Scan for the cell matching the given text and deliver its (x, y) coordinate at center. 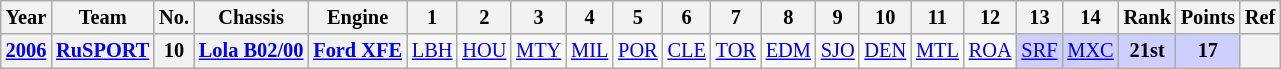
HOU (484, 51)
MTY (538, 51)
13 (1039, 17)
Rank (1148, 17)
5 (638, 17)
Year (26, 17)
2 (484, 17)
17 (1208, 51)
TOR (736, 51)
SJO (838, 51)
Ref (1260, 17)
6 (687, 17)
Lola B02/00 (251, 51)
1 (432, 17)
Points (1208, 17)
SRF (1039, 51)
9 (838, 17)
Engine (358, 17)
7 (736, 17)
Chassis (251, 17)
3 (538, 17)
RuSPORT (102, 51)
CLE (687, 51)
2006 (26, 51)
No. (174, 17)
LBH (432, 51)
11 (938, 17)
MIL (590, 51)
EDM (788, 51)
ROA (990, 51)
MXC (1090, 51)
21st (1148, 51)
DEN (885, 51)
12 (990, 17)
Team (102, 17)
POR (638, 51)
8 (788, 17)
4 (590, 17)
Ford XFE (358, 51)
14 (1090, 17)
MTL (938, 51)
